Locate the cell with the specified text and output its [x, y] center coordinate. 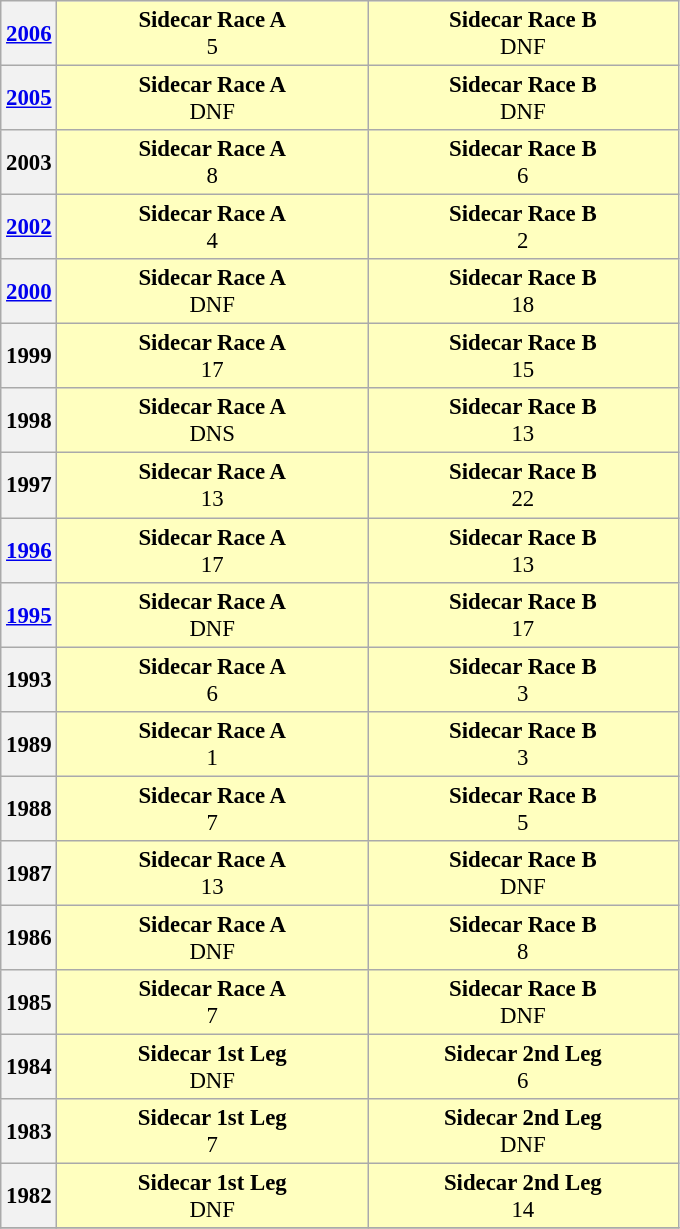
Sidecar Race A4 [212, 228]
1985 [29, 1002]
2006 [29, 34]
Sidecar Race A8 [212, 162]
1989 [29, 744]
1999 [29, 356]
1997 [29, 486]
Sidecar Race B6 [524, 162]
Sidecar Race B22 [524, 486]
1984 [29, 1066]
Sidecar 2nd LegDNF [524, 1132]
2000 [29, 292]
1998 [29, 420]
Sidecar Race B15 [524, 356]
Sidecar Race B17 [524, 614]
Sidecar Race B8 [524, 938]
1993 [29, 680]
Sidecar Race B18 [524, 292]
Sidecar 2nd Leg14 [524, 1196]
1987 [29, 874]
2005 [29, 98]
Sidecar Race A1 [212, 744]
1983 [29, 1132]
1986 [29, 938]
1982 [29, 1196]
Sidecar Race B2 [524, 228]
Sidecar Race B5 [524, 808]
1995 [29, 614]
2003 [29, 162]
Sidecar Race ADNS [212, 420]
2002 [29, 228]
Sidecar Race A5 [212, 34]
Sidecar 2nd Leg6 [524, 1066]
1988 [29, 808]
Sidecar Race A6 [212, 680]
1996 [29, 550]
Sidecar 1st Leg7 [212, 1132]
